Search for the cell housing the specified text and yield its (X, Y) center coordinate. 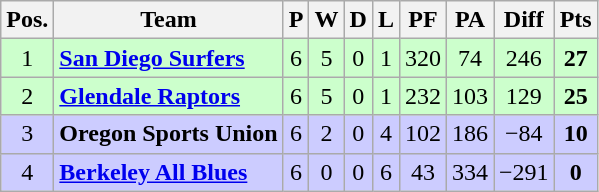
3 (28, 134)
Oregon Sports Union (168, 134)
320 (422, 58)
232 (422, 96)
186 (470, 134)
−291 (524, 172)
Diff (524, 20)
74 (470, 58)
103 (470, 96)
Berkeley All Blues (168, 172)
102 (422, 134)
Pos. (28, 20)
43 (422, 172)
Team (168, 20)
Pts (576, 20)
W (326, 20)
10 (576, 134)
L (386, 20)
334 (470, 172)
D (358, 20)
129 (524, 96)
−84 (524, 134)
P (296, 20)
San Diego Surfers (168, 58)
PF (422, 20)
PA (470, 20)
246 (524, 58)
25 (576, 96)
27 (576, 58)
Glendale Raptors (168, 96)
